Locate the cell with the specified text and output its [x, y] center coordinate. 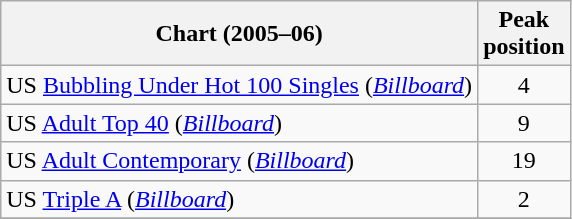
4 [524, 85]
US Adult Contemporary (Billboard) [240, 161]
US Adult Top 40 (Billboard) [240, 123]
Chart (2005–06) [240, 34]
US Triple A (Billboard) [240, 199]
US Bubbling Under Hot 100 Singles (Billboard) [240, 85]
Peakposition [524, 34]
19 [524, 161]
2 [524, 199]
9 [524, 123]
